Pinpoint the cell where the given text exists, returning its [X, Y] midpoint coordinate. 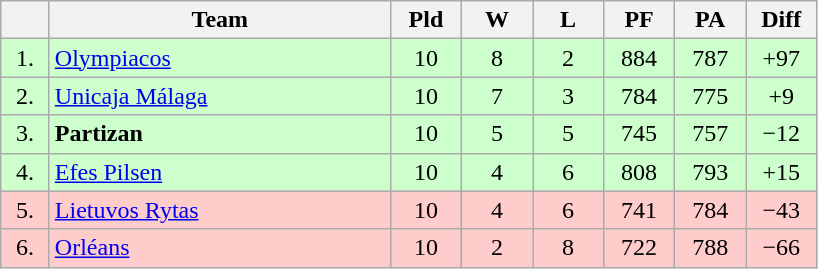
2. [26, 96]
Partizan [220, 134]
7 [496, 96]
745 [640, 134]
722 [640, 248]
788 [710, 248]
741 [640, 210]
757 [710, 134]
4. [26, 172]
−66 [782, 248]
884 [640, 58]
+9 [782, 96]
+97 [782, 58]
808 [640, 172]
Pld [426, 20]
Lietuvos Rytas [220, 210]
3 [568, 96]
L [568, 20]
Olympiacos [220, 58]
1. [26, 58]
+15 [782, 172]
787 [710, 58]
3. [26, 134]
Orléans [220, 248]
6. [26, 248]
Diff [782, 20]
793 [710, 172]
775 [710, 96]
5. [26, 210]
−43 [782, 210]
W [496, 20]
Unicaja Málaga [220, 96]
PA [710, 20]
−12 [782, 134]
PF [640, 20]
Efes Pilsen [220, 172]
Team [220, 20]
